Return the (X, Y) coordinate for the center point of the cell that contains the specified text.  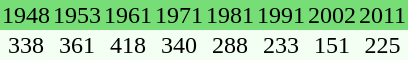
418 (128, 45)
151 (332, 45)
2002 (332, 15)
1953 (76, 15)
2011 (382, 15)
1981 (230, 15)
288 (230, 45)
225 (382, 45)
361 (76, 45)
340 (178, 45)
1991 (280, 15)
1971 (178, 15)
1948 (26, 15)
1961 (128, 15)
233 (280, 45)
338 (26, 45)
